For the text-containing cell, return its midpoint in [X, Y] coordinate format. 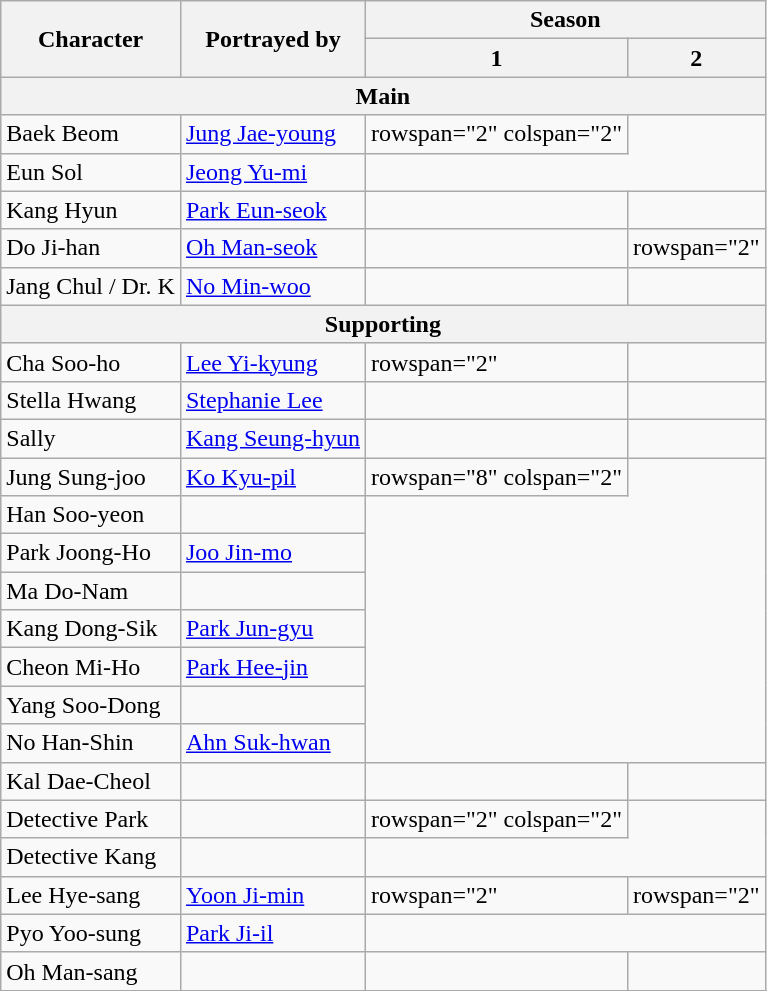
No Min-woo [272, 286]
Season [566, 20]
1 [497, 58]
Stephanie Lee [272, 400]
Lee Hye-sang [91, 895]
Character [91, 39]
Park Eun-seok [272, 210]
Pyo Yoo-sung [91, 933]
Cheon Mi-Ho [91, 667]
Cha Soo-ho [91, 362]
2 [696, 58]
Kal Dae-Cheol [91, 781]
Jeong Yu-mi [272, 172]
Portrayed by [272, 39]
Do Ji-han [91, 248]
Baek Beom [91, 134]
Supporting [383, 324]
Sally [91, 438]
Park Hee-jin [272, 667]
Main [383, 96]
Jung Sung-joo [91, 477]
Detective Park [91, 819]
Jang Chul / Dr. K [91, 286]
Yang Soo-Dong [91, 705]
Yoon Ji-min [272, 895]
Jung Jae-young [272, 134]
No Han-Shin [91, 743]
Ahn Suk-hwan [272, 743]
Eun Sol [91, 172]
Stella Hwang [91, 400]
Kang Seung-hyun [272, 438]
Park Joong-Ho [91, 553]
Lee Yi-kyung [272, 362]
Oh Man-seok [272, 248]
Oh Man-sang [91, 971]
Kang Dong-Sik [91, 629]
Han Soo-yeon [91, 515]
Kang Hyun [91, 210]
Park Ji-il [272, 933]
Detective Kang [91, 857]
Park Jun-gyu [272, 629]
Ko Kyu-pil [272, 477]
Ma Do-Nam [91, 591]
rowspan="8" colspan="2" [497, 477]
Joo Jin-mo [272, 553]
